From the cell containing the given text, extract its center point as (X, Y) coordinate. 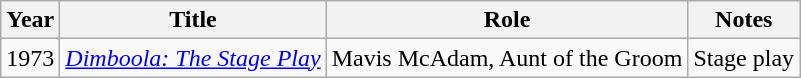
1973 (30, 58)
Notes (744, 20)
Role (507, 20)
Mavis McAdam, Aunt of the Groom (507, 58)
Stage play (744, 58)
Dimboola: The Stage Play (193, 58)
Year (30, 20)
Title (193, 20)
